Output the [X, Y] coordinate of the center of the cell containing the given text.  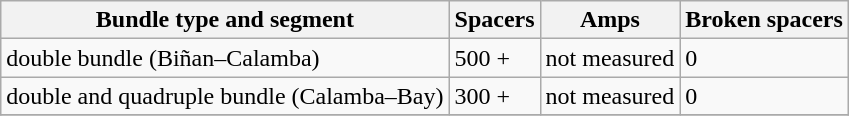
300 + [494, 96]
500 + [494, 58]
Amps [610, 20]
Bundle type and segment [225, 20]
Spacers [494, 20]
Broken spacers [764, 20]
double and quadruple bundle (Calamba–Bay) [225, 96]
double bundle (Biñan–Calamba) [225, 58]
